Output the [X, Y] coordinate of the center of the cell containing the given text.  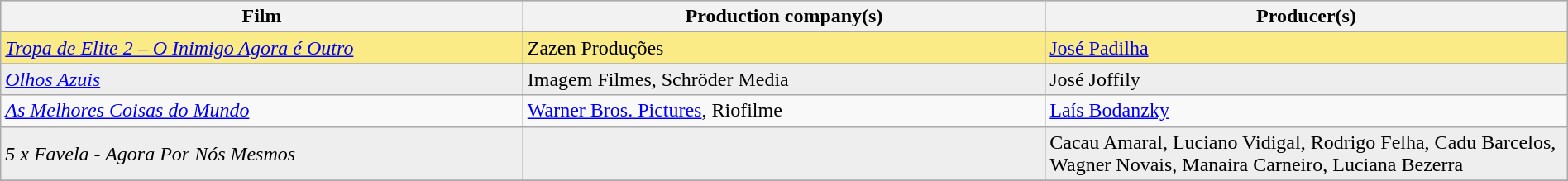
José Padilha [1307, 48]
Imagem Filmes, Schröder Media [784, 79]
Warner Bros. Pictures, Riofilme [784, 111]
Laís Bodanzky [1307, 111]
Cacau Amaral, Luciano Vidigal, Rodrigo Felha, Cadu Barcelos, Wagner Novais, Manaira Carneiro, Luciana Bezerra [1307, 154]
Production company(s) [784, 17]
Zazen Produções [784, 48]
José Joffily [1307, 79]
As Melhores Coisas do Mundo [262, 111]
Film [262, 17]
Olhos Azuis [262, 79]
Tropa de Elite 2 – O Inimigo Agora é Outro [262, 48]
Producer(s) [1307, 17]
5 x Favela - Agora Por Nós Mesmos [262, 154]
